Find where the given text appears and provide that cell's center as [x, y] coordinate. 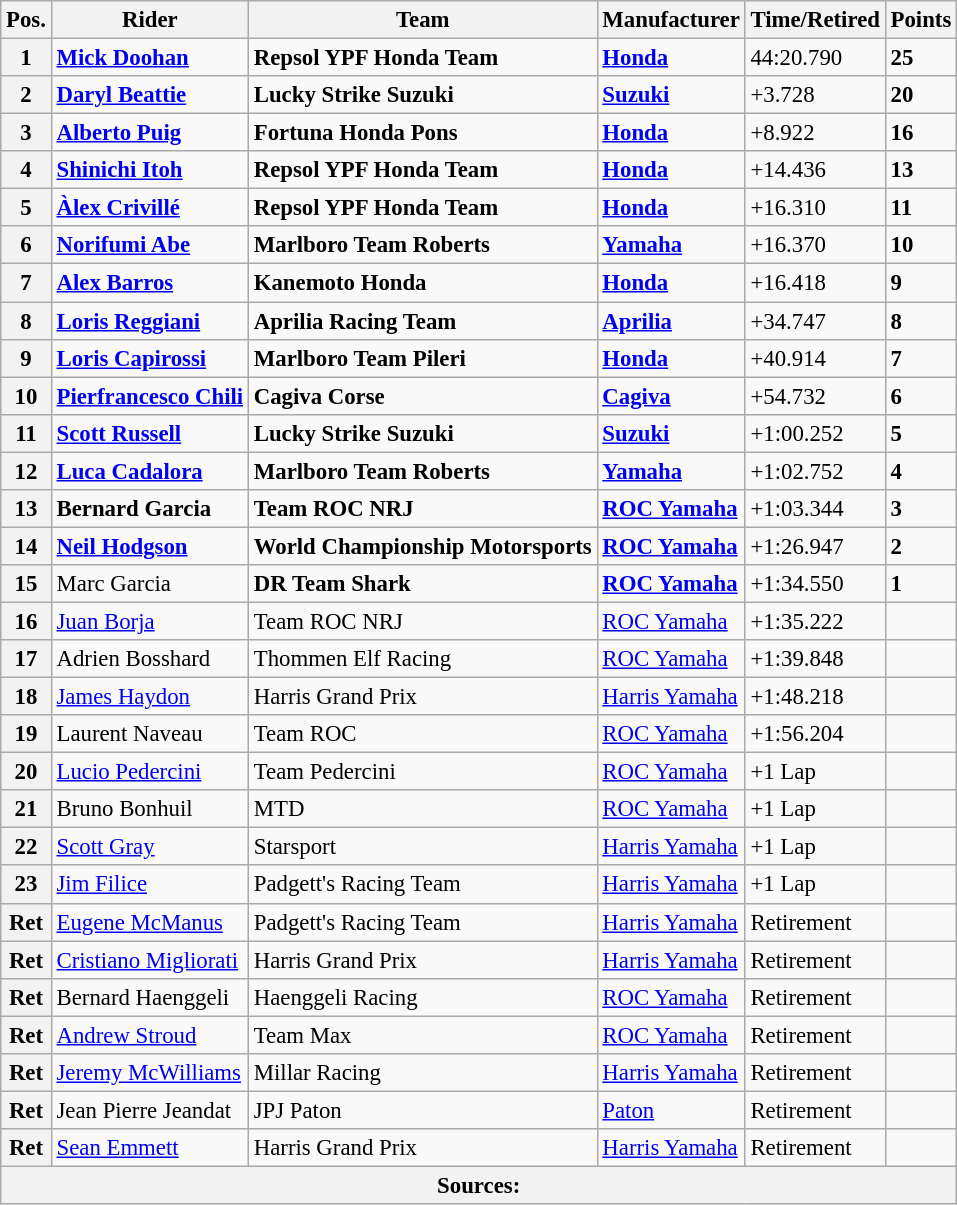
+8.922 [815, 133]
Team [422, 20]
+1:26.947 [815, 546]
Team Pedercini [422, 772]
Team Max [422, 1035]
Eugene McManus [150, 922]
Bernard Haenggeli [150, 997]
15 [26, 584]
+16.310 [815, 208]
Daryl Beattie [150, 95]
+1:00.252 [815, 433]
Neil Hodgson [150, 546]
25 [920, 58]
MTD [422, 809]
17 [26, 659]
Points [920, 20]
21 [26, 809]
+16.370 [815, 245]
Juan Borja [150, 621]
Cagiva Corse [422, 396]
Shinichi Itoh [150, 170]
Jim Filice [150, 885]
+1:56.204 [815, 734]
Alex Barros [150, 283]
+1:39.848 [815, 659]
Bernard Garcia [150, 509]
+40.914 [815, 358]
+16.418 [815, 283]
+3.728 [815, 95]
Scott Gray [150, 847]
Millar Racing [422, 1073]
Laurent Naveau [150, 734]
+1:48.218 [815, 697]
+14.436 [815, 170]
Kanemoto Honda [422, 283]
Adrien Bosshard [150, 659]
Aprilia [671, 321]
World Championship Motorsports [422, 546]
Thommen Elf Racing [422, 659]
23 [26, 885]
+54.732 [815, 396]
Luca Cadalora [150, 471]
Lucio Pedercini [150, 772]
+1:02.752 [815, 471]
Rider [150, 20]
Aprilia Racing Team [422, 321]
Jean Pierre Jeandat [150, 1110]
+1:34.550 [815, 584]
James Haydon [150, 697]
Sean Emmett [150, 1148]
DR Team Shark [422, 584]
Haenggeli Racing [422, 997]
Marc Garcia [150, 584]
Pierfrancesco Chili [150, 396]
Loris Capirossi [150, 358]
14 [26, 546]
Team ROC [422, 734]
22 [26, 847]
12 [26, 471]
Cagiva [671, 396]
Jeremy McWilliams [150, 1073]
Cristiano Migliorati [150, 960]
+1:35.222 [815, 621]
Loris Reggiani [150, 321]
Marlboro Team Pileri [422, 358]
Starsport [422, 847]
Time/Retired [815, 20]
JPJ Paton [422, 1110]
Fortuna Honda Pons [422, 133]
Sources: [479, 1185]
Manufacturer [671, 20]
+1:03.344 [815, 509]
Scott Russell [150, 433]
Norifumi Abe [150, 245]
Alberto Puig [150, 133]
Paton [671, 1110]
19 [26, 734]
Mick Doohan [150, 58]
44:20.790 [815, 58]
Àlex Crivillé [150, 208]
18 [26, 697]
Bruno Bonhuil [150, 809]
+34.747 [815, 321]
Pos. [26, 20]
Andrew Stroud [150, 1035]
